Scan for the cell matching the given text and deliver its (X, Y) coordinate at center. 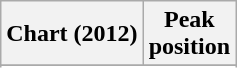
Chart (2012) (72, 34)
Peakposition (189, 34)
